Capture the cell that displays the provided text and extract its [x, y] central coordinate. 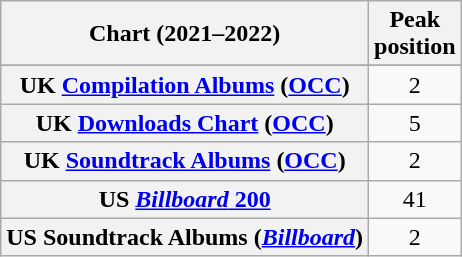
US Soundtrack Albums (Billboard) [185, 237]
UK Compilation Albums (OCC) [185, 85]
UK Soundtrack Albums (OCC) [185, 161]
Peakposition [415, 34]
Chart (2021–2022) [185, 34]
5 [415, 123]
41 [415, 199]
UK Downloads Chart (OCC) [185, 123]
US Billboard 200 [185, 199]
